Pinpoint the cell where the given text exists, returning its (X, Y) midpoint coordinate. 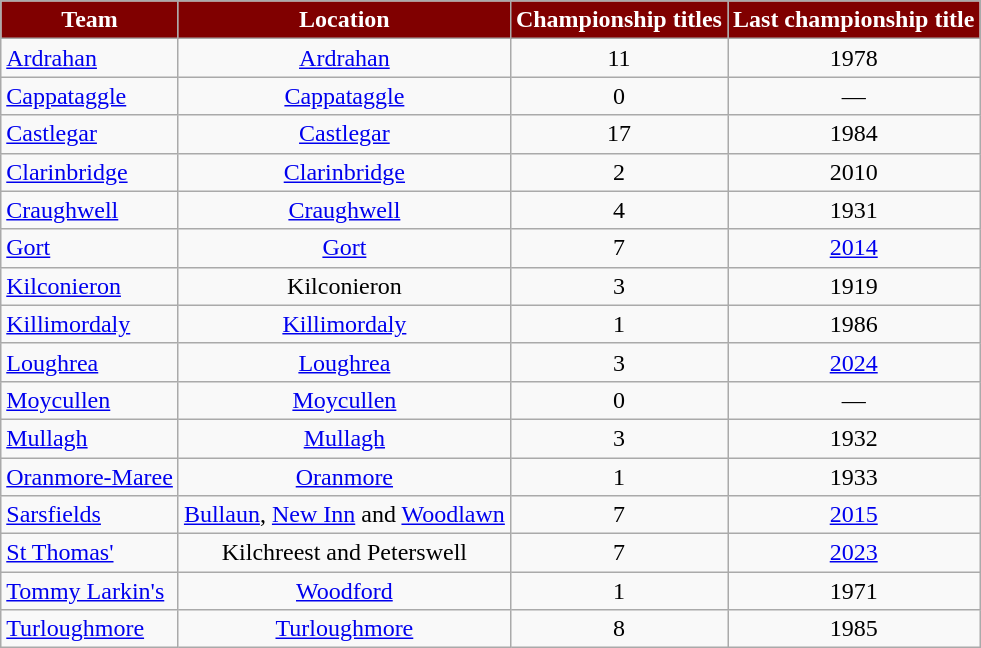
1919 (854, 286)
Oranmore-Maree (90, 477)
2015 (854, 515)
2024 (854, 362)
Location (344, 20)
2010 (854, 172)
Sarsfields (90, 515)
1985 (854, 629)
Team (90, 20)
Oranmore (344, 477)
Tommy Larkin's (90, 591)
1978 (854, 58)
1932 (854, 438)
2023 (854, 553)
17 (618, 134)
Championship titles (618, 20)
4 (618, 210)
Woodford (344, 591)
2 (618, 172)
Last championship title (854, 20)
1931 (854, 210)
1971 (854, 591)
11 (618, 58)
8 (618, 629)
1984 (854, 134)
Bullaun, New Inn and Woodlawn (344, 515)
Kilchreest and Peterswell (344, 553)
2014 (854, 248)
1986 (854, 324)
St Thomas' (90, 553)
1933 (854, 477)
